Identify which cell holds the provided text, then report its (X, Y) central coordinate. 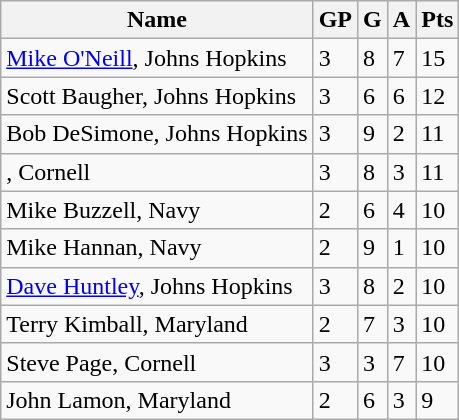
John Lamon, Maryland (157, 400)
Scott Baugher, Johns Hopkins (157, 96)
12 (438, 96)
Dave Huntley, Johns Hopkins (157, 286)
Steve Page, Cornell (157, 362)
Mike Hannan, Navy (157, 248)
4 (401, 210)
Pts (438, 20)
Name (157, 20)
Mike Buzzell, Navy (157, 210)
G (373, 20)
, Cornell (157, 172)
15 (438, 58)
A (401, 20)
GP (335, 20)
Mike O'Neill, Johns Hopkins (157, 58)
Terry Kimball, Maryland (157, 324)
1 (401, 248)
Bob DeSimone, Johns Hopkins (157, 134)
